Determine the [X, Y] coordinate at the center of the cell enclosing the given text.  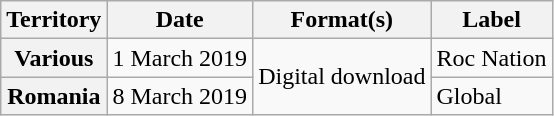
Territory [54, 20]
Label [492, 20]
Global [492, 96]
Digital download [342, 77]
Date [180, 20]
Romania [54, 96]
Various [54, 58]
Roc Nation [492, 58]
8 March 2019 [180, 96]
1 March 2019 [180, 58]
Format(s) [342, 20]
